Extract the (x, y) coordinate from the center of the cell holding the provided text.  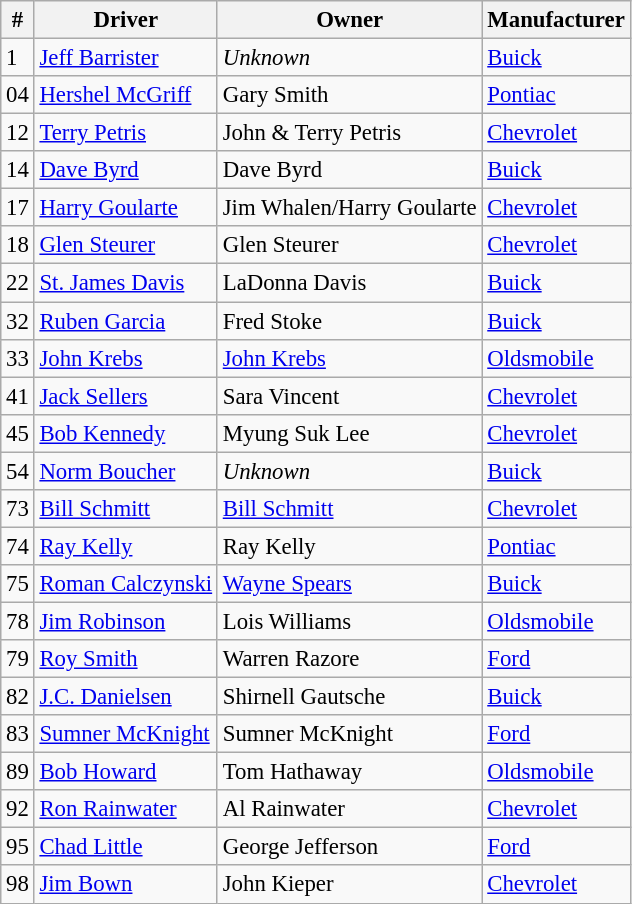
Roy Smith (126, 659)
75 (18, 584)
04 (18, 95)
Manufacturer (556, 20)
1 (18, 58)
Jim Robinson (126, 621)
Ron Rainwater (126, 809)
Terry Petris (126, 133)
John Kieper (349, 885)
Chad Little (126, 847)
73 (18, 509)
89 (18, 772)
Jeff Barrister (126, 58)
Bob Howard (126, 772)
# (18, 20)
17 (18, 208)
Roman Calczynski (126, 584)
Myung Suk Lee (349, 433)
Warren Razore (349, 659)
George Jefferson (349, 847)
92 (18, 809)
41 (18, 396)
78 (18, 621)
14 (18, 170)
83 (18, 734)
32 (18, 321)
John & Terry Petris (349, 133)
J.C. Danielsen (126, 697)
74 (18, 546)
Norm Boucher (126, 471)
12 (18, 133)
Wayne Spears (349, 584)
Lois Williams (349, 621)
82 (18, 697)
Sara Vincent (349, 396)
Al Rainwater (349, 809)
Jim Bown (126, 885)
LaDonna Davis (349, 283)
22 (18, 283)
33 (18, 358)
54 (18, 471)
45 (18, 433)
Harry Goularte (126, 208)
Jack Sellers (126, 396)
Owner (349, 20)
St. James Davis (126, 283)
Ruben Garcia (126, 321)
95 (18, 847)
Shirnell Gautsche (349, 697)
Tom Hathaway (349, 772)
98 (18, 885)
Driver (126, 20)
Gary Smith (349, 95)
18 (18, 245)
79 (18, 659)
Jim Whalen/Harry Goularte (349, 208)
Fred Stoke (349, 321)
Bob Kennedy (126, 433)
Hershel McGriff (126, 95)
